Determine the (x, y) coordinate at the center of the cell enclosing the given text.  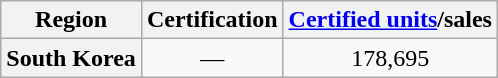
— (212, 58)
178,695 (390, 58)
Certification (212, 20)
South Korea (72, 58)
Certified units/sales (390, 20)
Region (72, 20)
